Determine the [X, Y] coordinate at the center of the cell enclosing the given text.  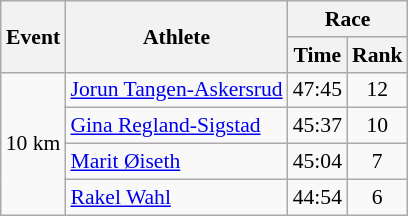
Rank [378, 55]
10 [378, 126]
Race [348, 19]
45:37 [318, 126]
10 km [34, 143]
Athlete [176, 36]
12 [378, 90]
45:04 [318, 162]
44:54 [318, 197]
7 [378, 162]
47:45 [318, 90]
Event [34, 36]
Time [318, 55]
Marit Øiseth [176, 162]
Rakel Wahl [176, 197]
6 [378, 197]
Jorun Tangen-Askersrud [176, 90]
Gina Regland-Sigstad [176, 126]
